Output the (x, y) coordinate of the center of the cell containing the given text.  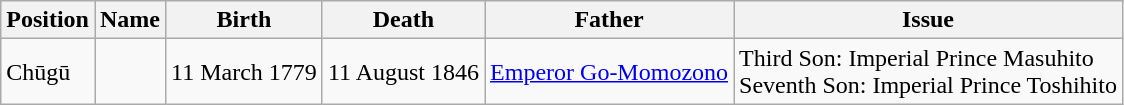
Birth (244, 20)
Father (610, 20)
Death (403, 20)
Third Son: Imperial Prince MasuhitoSeventh Son: Imperial Prince Toshihito (928, 72)
Name (130, 20)
Emperor Go-Momozono (610, 72)
Position (48, 20)
Chūgū (48, 72)
11 August 1846 (403, 72)
Issue (928, 20)
11 March 1779 (244, 72)
